Return the (X, Y) coordinate for the center point of the cell that contains the specified text.  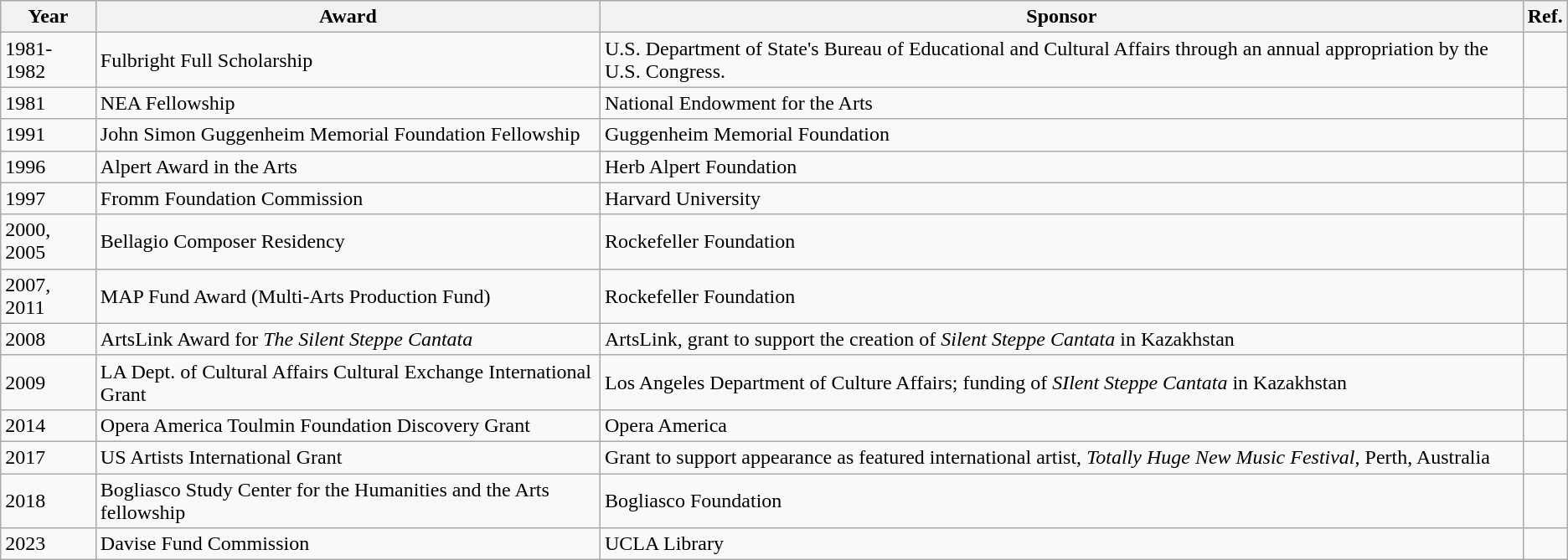
Alpert Award in the Arts (348, 167)
National Endowment for the Arts (1061, 103)
Bogliasco Foundation (1061, 501)
1997 (49, 198)
2009 (49, 382)
1991 (49, 135)
2014 (49, 425)
Bogliasco Study Center for the Humanities and the Arts fellowship (348, 501)
John Simon Guggenheim Memorial Foundation Fellowship (348, 135)
Los Angeles Department of Culture Affairs; funding of SIlent Steppe Cantata in Kazakhstan (1061, 382)
Herb Alpert Foundation (1061, 167)
Sponsor (1061, 17)
2017 (49, 457)
2000, 2005 (49, 241)
Davise Fund Commission (348, 544)
Harvard University (1061, 198)
Opera America Toulmin Foundation Discovery Grant (348, 425)
2023 (49, 544)
LA Dept. of Cultural Affairs Cultural Exchange International Grant (348, 382)
UCLA Library (1061, 544)
ArtsLink, grant to support the creation of Silent Steppe Cantata in Kazakhstan (1061, 339)
Year (49, 17)
Fromm Foundation Commission (348, 198)
1981 (49, 103)
2008 (49, 339)
1981-1982 (49, 60)
ArtsLink Award for The Silent Steppe Cantata (348, 339)
Opera America (1061, 425)
Ref. (1545, 17)
NEA Fellowship (348, 103)
2007, 2011 (49, 296)
U.S. Department of State's Bureau of Educational and Cultural Affairs through an annual appropriation by the U.S. Congress. (1061, 60)
Award (348, 17)
1996 (49, 167)
US Artists International Grant (348, 457)
Grant to support appearance as featured international artist, Totally Huge New Music Festival, Perth, Australia (1061, 457)
MAP Fund Award (Multi-Arts Production Fund) (348, 296)
2018 (49, 501)
Guggenheim Memorial Foundation (1061, 135)
Fulbright Full Scholarship (348, 60)
Bellagio Composer Residency (348, 241)
